For the text-containing cell, return its midpoint in (x, y) coordinate format. 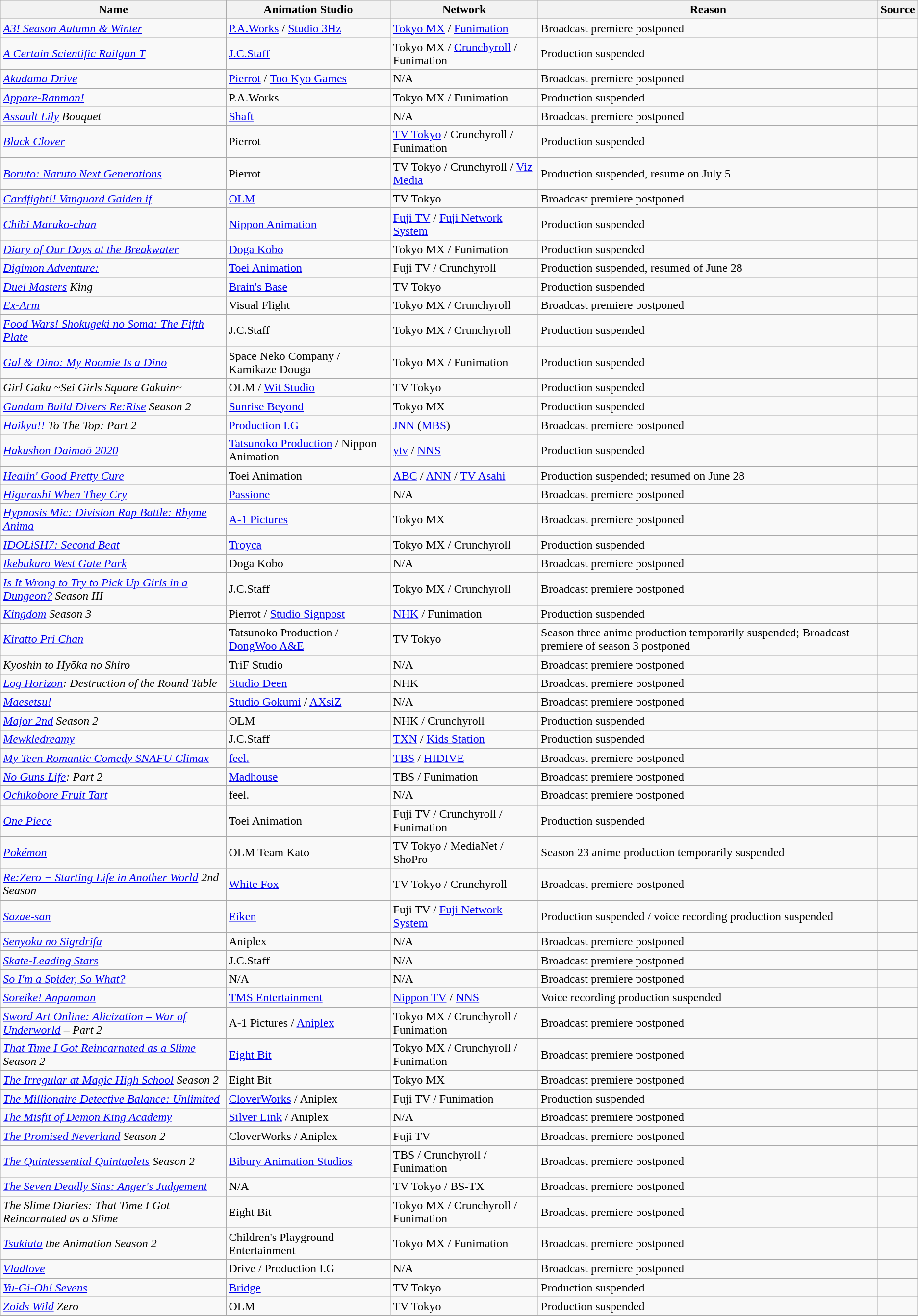
Food Wars! Shokugeki no Soma: The Fifth Plate (113, 330)
Ikebukuro West Gate Park (113, 563)
Tatsunoko Production / Nippon Animation (308, 450)
P.A.Works / Studio 3Hz (308, 28)
The Misfit of Demon King Academy (113, 1117)
Gundam Build Divers Re:Rise Season 2 (113, 406)
Hypnosis Mic: Division Rap Battle: Rhyme Anima (113, 520)
Fuji TV (464, 1136)
Sunrise Beyond (308, 406)
Maesetsu! (113, 702)
Fuji TV / Crunchyroll / Funimation (464, 821)
The Millionaire Detective Balance: Unlimited (113, 1099)
TV Tokyo / Crunchyroll (464, 885)
NHK / Crunchyroll (464, 721)
P.A.Works (308, 98)
Aniplex (308, 941)
A3! Season Autumn & Winter (113, 28)
No Guns Life: Part 2 (113, 777)
TV Tokyo / Crunchyroll / Funimation (464, 141)
Skate-Leading Stars (113, 960)
Sword Art Online: Alicization – War of Underworld – Part 2 (113, 1023)
TV Tokyo / BS-TX (464, 1187)
Kingdom Season 3 (113, 614)
TBS / Funimation (464, 777)
NHK / Funimation (464, 614)
Black Clover (113, 141)
Passione (308, 494)
Eiken (308, 916)
Season three anime production temporarily suspended; Broadcast premiere of season 3 postponed (708, 639)
Girl Gaku ~Sei Girls Square Gakuin~ (113, 388)
Production suspended; resumed on June 28 (708, 476)
A-1 Pictures / Aniplex (308, 1023)
Network (464, 10)
Production I.G (308, 425)
TV Tokyo / Crunchyroll / Viz Media (464, 174)
My Teen Romantic Comedy SNAFU Climax (113, 758)
Hakushon Daimaō 2020 (113, 450)
Nippon TV / NNS (464, 997)
The Promised Neverland Season 2 (113, 1136)
Healin' Good Pretty Cure (113, 476)
Senyoku no Sigrdrifa (113, 941)
Silver Link / Aniplex (308, 1117)
Cardfight!! Vanguard Gaiden if (113, 199)
Season 23 anime production temporarily suspended (708, 852)
Reason (708, 10)
Visual Flight (308, 305)
Yu-Gi-Oh! Sevens (113, 1288)
JNN (MBS) (464, 425)
Fuji TV / Funimation (464, 1099)
A-1 Pictures (308, 520)
The Quintessential Quintuplets Season 2 (113, 1161)
Akudama Drive (113, 79)
OLM / Wit Studio (308, 388)
Tatsunoko Production / DongWoo A&E (308, 639)
Pierrot / Studio Signpost (308, 614)
TXN / Kids Station (464, 739)
Re:Zero − Starting Life in Another World 2nd Season (113, 885)
Is It Wrong to Try to Pick Up Girls in a Dungeon? Season III (113, 588)
Appare-Ranman! (113, 98)
Production suspended / voice recording production suspended (708, 916)
Nippon Animation (308, 224)
Bibury Animation Studios (308, 1161)
Sazae-san (113, 916)
TMS Entertainment (308, 997)
Vladlove (113, 1269)
So I'm a Spider, So What? (113, 979)
Source (897, 10)
TBS / Crunchyroll / Funimation (464, 1161)
Kyoshin to Hyōka no Shiro (113, 664)
Space Neko Company / Kamikaze Douga (308, 363)
Higurashi When They Cry (113, 494)
Bridge (308, 1288)
NHK (464, 683)
White Fox (308, 885)
IDOLiSH7: Second Beat (113, 545)
TriF Studio (308, 664)
Gal & Dino: My Roomie Is a Dino (113, 363)
Drive / Production I.G (308, 1269)
Production suspended, resume on July 5 (708, 174)
Tsukiuta the Animation Season 2 (113, 1243)
A Certain Scientific Railgun T (113, 54)
That Time I Got Reincarnated as a Slime Season 2 (113, 1055)
Haikyu!! To The Top: Part 2 (113, 425)
OLM Team Kato (308, 852)
Soreike! Anpanman (113, 997)
Major 2nd Season 2 (113, 721)
Duel Masters King (113, 287)
Ex-Arm (113, 305)
Studio Deen (308, 683)
The Slime Diaries: That Time I Got Reincarnated as a Slime (113, 1212)
TV Tokyo / MediaNet / ShoPro (464, 852)
Mewkledreamy (113, 739)
The Seven Deadly Sins: Anger's Judgement (113, 1187)
Name (113, 10)
Pokémon (113, 852)
One Piece (113, 821)
Fuji TV / Crunchyroll (464, 268)
Chibi Maruko-chan (113, 224)
Boruto: Naruto Next Generations (113, 174)
Brain's Base (308, 287)
Troyca (308, 545)
The Irregular at Magic High School Season 2 (113, 1080)
Shaft (308, 116)
ytv / NNS (464, 450)
Diary of Our Days at the Breakwater (113, 249)
Voice recording production suspended (708, 997)
ABC / ANN / TV Asahi (464, 476)
Log Horizon: Destruction of the Round Table (113, 683)
Kiratto Pri Chan (113, 639)
TBS / HIDIVE (464, 758)
Animation Studio (308, 10)
Ochikobore Fruit Tart (113, 795)
Production suspended, resumed of June 28 (708, 268)
Assault Lily Bouquet (113, 116)
Pierrot / Too Kyo Games (308, 79)
Madhouse (308, 777)
Digimon Adventure: (113, 268)
Children's Playground Entertainment (308, 1243)
Studio Gokumi / AXsiZ (308, 702)
Zoids Wild Zero (113, 1306)
